Identify which cell holds the provided text, then report its [X, Y] central coordinate. 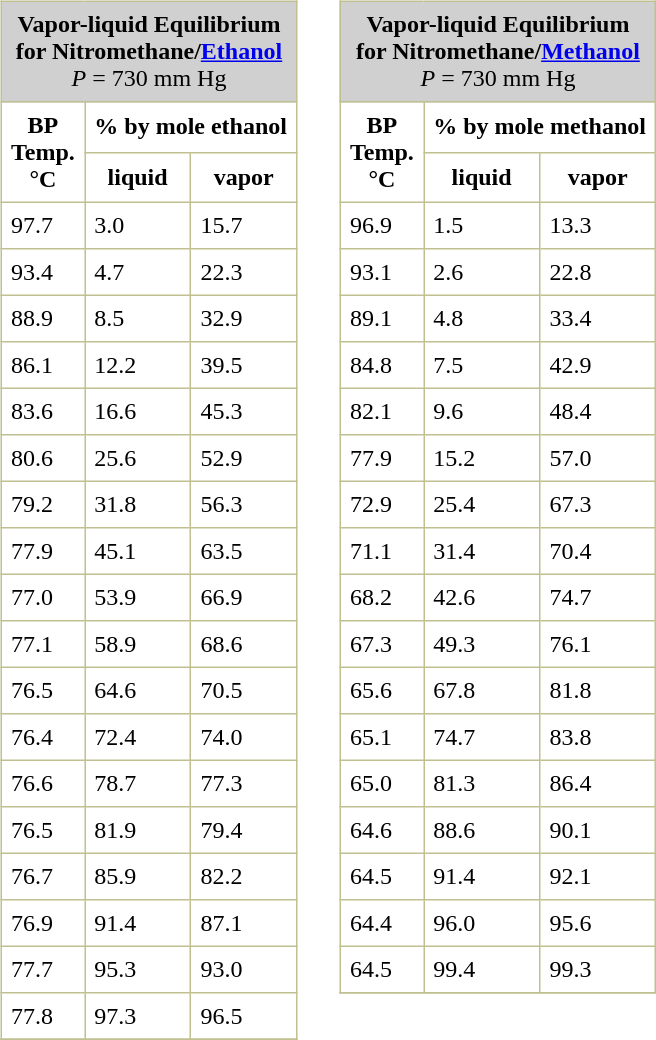
53.9 [138, 597]
71.1 [382, 551]
77.8 [42, 1016]
45.3 [244, 411]
31.8 [138, 504]
Vapor-liquid Equilibriumfor Nitromethane/EthanolP = 730 mm Hg [148, 51]
% by mole methanol [540, 127]
89.1 [382, 318]
68.2 [382, 597]
84.8 [382, 365]
42.6 [482, 597]
4.8 [482, 318]
86.1 [42, 365]
65.1 [382, 737]
95.3 [138, 969]
63.5 [244, 551]
77.0 [42, 597]
97.7 [42, 225]
72.4 [138, 737]
70.5 [244, 690]
79.2 [42, 504]
45.1 [138, 551]
15.2 [482, 458]
16.6 [138, 411]
52.9 [244, 458]
96.0 [482, 923]
66.9 [244, 597]
83.8 [598, 737]
82.1 [382, 411]
93.1 [382, 272]
90.1 [598, 830]
99.3 [598, 969]
58.9 [138, 644]
32.9 [244, 318]
31.4 [482, 551]
% by mole ethanol [191, 127]
76.4 [42, 737]
96.5 [244, 1016]
Vapor-liquid Equilibriumfor Nitromethane/MethanolP = 730 mm Hg [498, 51]
25.4 [482, 504]
7.5 [482, 365]
82.2 [244, 876]
83.6 [42, 411]
64.4 [382, 923]
8.5 [138, 318]
78.7 [138, 783]
39.5 [244, 365]
65.6 [382, 690]
77.3 [244, 783]
77.1 [42, 644]
81.3 [482, 783]
1.5 [482, 225]
49.3 [482, 644]
22.3 [244, 272]
15.7 [244, 225]
25.6 [138, 458]
4.7 [138, 272]
79.4 [244, 830]
70.4 [598, 551]
76.1 [598, 644]
93.4 [42, 272]
12.2 [138, 365]
77.7 [42, 969]
33.4 [598, 318]
76.7 [42, 876]
42.9 [598, 365]
93.0 [244, 969]
85.9 [138, 876]
80.6 [42, 458]
81.9 [138, 830]
88.9 [42, 318]
65.0 [382, 783]
96.9 [382, 225]
48.4 [598, 411]
3.0 [138, 225]
76.6 [42, 783]
88.6 [482, 830]
95.6 [598, 923]
56.3 [244, 504]
74.0 [244, 737]
99.4 [482, 969]
57.0 [598, 458]
87.1 [244, 923]
22.8 [598, 272]
13.3 [598, 225]
72.9 [382, 504]
92.1 [598, 876]
9.6 [482, 411]
81.8 [598, 690]
67.8 [482, 690]
68.6 [244, 644]
97.3 [138, 1016]
76.9 [42, 923]
86.4 [598, 783]
2.6 [482, 272]
